Return (x, y) of the center of cell containing provided text 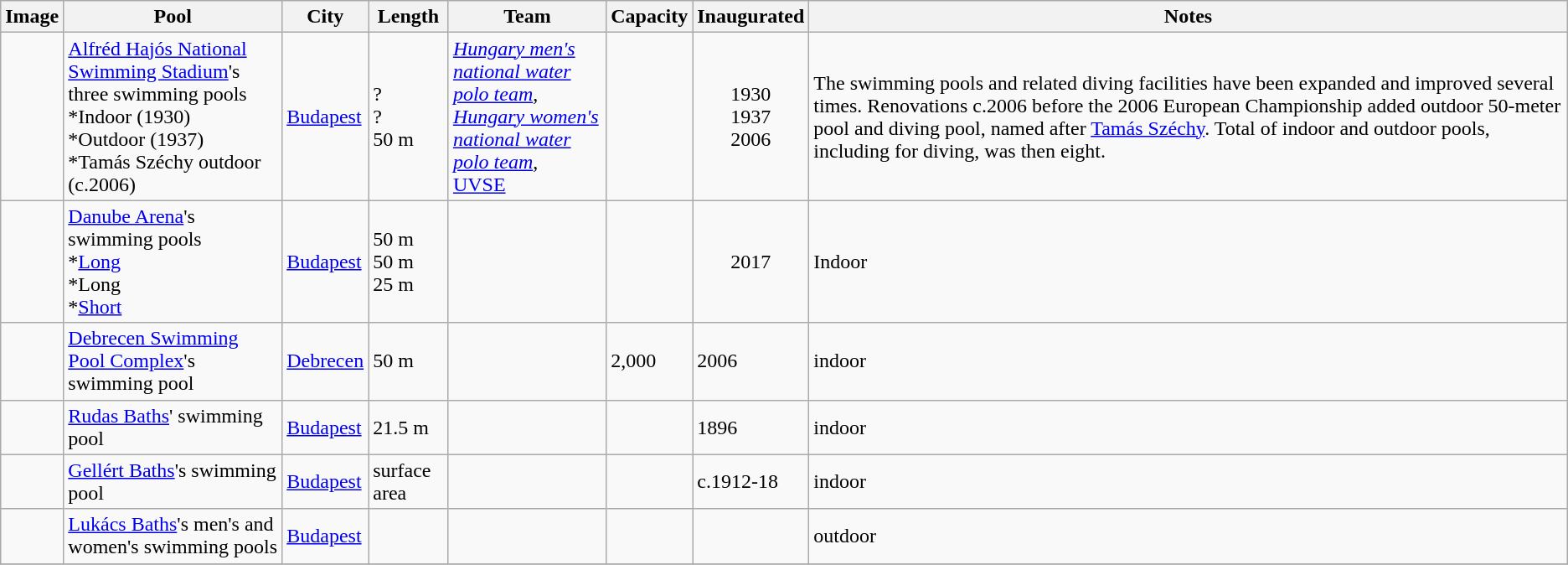
Length (409, 17)
50 m50 m25 m (409, 262)
Alfréd Hajós National Swimming Stadium's three swimming pools*Indoor (1930)*Outdoor (1937)*Tamás Széchy outdoor (c.2006) (173, 117)
Team (527, 17)
2,000 (650, 361)
Notes (1188, 17)
21.5 m (409, 428)
outdoor (1188, 536)
Gellért Baths's swimming pool (173, 481)
2017 (750, 262)
Debrecen (325, 361)
??50 m (409, 117)
Danube Arena's swimming pools*Long*Long*Short (173, 262)
Rudas Baths' swimming pool (173, 428)
Pool (173, 17)
50 m (409, 361)
Hungary men's national water polo team,Hungary women's national water polo team,UVSE (527, 117)
Capacity (650, 17)
2006 (750, 361)
193019372006 (750, 117)
Image (32, 17)
Inaugurated (750, 17)
Lukács Baths's men's and women's swimming pools (173, 536)
surface area (409, 481)
1896 (750, 428)
City (325, 17)
Indoor (1188, 262)
c.1912-18 (750, 481)
Debrecen Swimming Pool Complex's swimming pool (173, 361)
